For the text-containing cell, return its midpoint in [x, y] coordinate format. 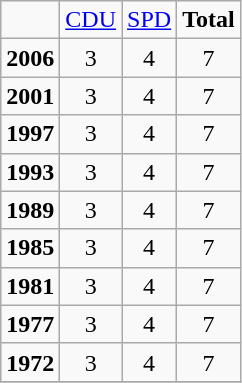
1989 [30, 210]
CDU [91, 20]
1993 [30, 172]
1972 [30, 362]
1997 [30, 134]
1981 [30, 286]
2006 [30, 58]
1977 [30, 324]
1985 [30, 248]
Total [209, 20]
2001 [30, 96]
SPD [150, 20]
